Return the [X, Y] coordinate for the center point of the cell that contains the specified text.  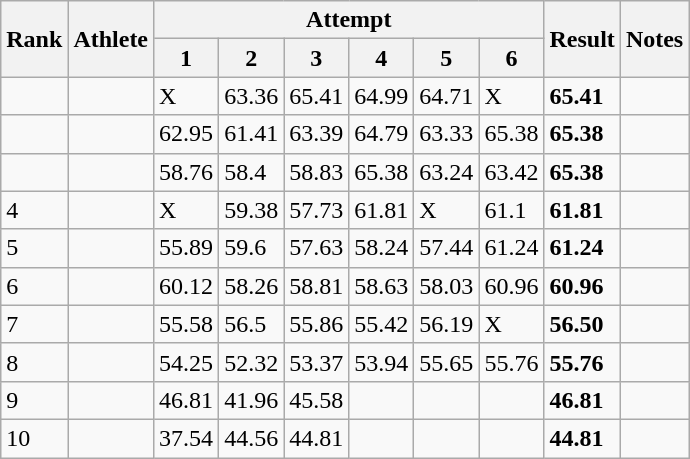
Rank [34, 39]
63.39 [316, 134]
58.26 [252, 286]
56.50 [582, 324]
57.44 [446, 248]
62.95 [186, 134]
64.71 [446, 96]
63.33 [446, 134]
55.89 [186, 248]
58.83 [316, 172]
7 [34, 324]
63.42 [512, 172]
58.76 [186, 172]
55.86 [316, 324]
64.79 [382, 134]
53.37 [316, 362]
61.41 [252, 134]
3 [316, 58]
58.24 [382, 248]
53.94 [382, 362]
59.38 [252, 210]
Attempt [349, 20]
58.4 [252, 172]
9 [34, 400]
37.54 [186, 438]
8 [34, 362]
10 [34, 438]
57.73 [316, 210]
55.58 [186, 324]
Athlete [111, 39]
58.63 [382, 286]
55.42 [382, 324]
60.12 [186, 286]
44.56 [252, 438]
64.99 [382, 96]
55.65 [446, 362]
41.96 [252, 400]
1 [186, 58]
2 [252, 58]
63.36 [252, 96]
59.6 [252, 248]
58.81 [316, 286]
58.03 [446, 286]
Notes [654, 39]
57.63 [316, 248]
52.32 [252, 362]
Result [582, 39]
45.58 [316, 400]
63.24 [446, 172]
56.19 [446, 324]
56.5 [252, 324]
54.25 [186, 362]
61.1 [512, 210]
